Scan for the cell matching the given text and deliver its [x, y] coordinate at center. 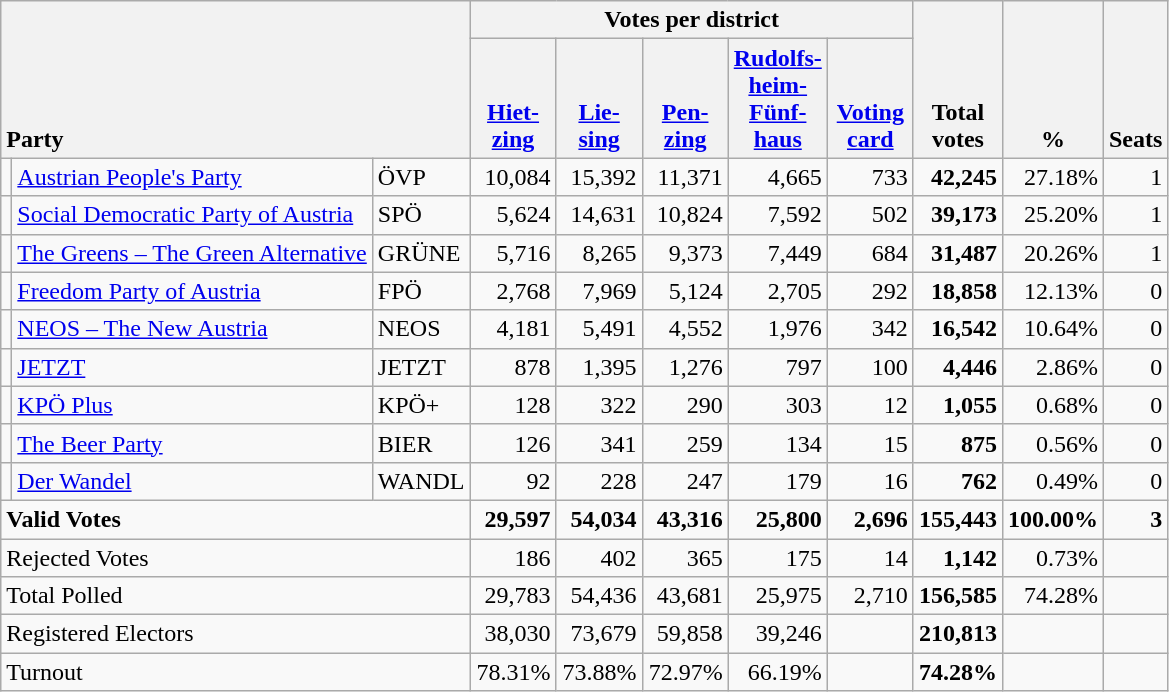
179 [778, 481]
FPÖ [421, 291]
210,813 [958, 634]
GRÜNE [421, 253]
Lie-sing [599, 98]
2,710 [870, 596]
73.88% [599, 672]
29,597 [513, 519]
134 [778, 443]
402 [599, 557]
KPÖ+ [421, 405]
Votes per district [692, 20]
8,265 [599, 253]
5,624 [513, 215]
39,246 [778, 634]
0.68% [1052, 405]
733 [870, 177]
92 [513, 481]
73,679 [599, 634]
Pen-zing [685, 98]
290 [685, 405]
Seats [1135, 80]
322 [599, 405]
NEOS [421, 329]
42,245 [958, 177]
WANDL [421, 481]
14,631 [599, 215]
186 [513, 557]
BIER [421, 443]
14 [870, 557]
126 [513, 443]
2,705 [778, 291]
66.19% [778, 672]
762 [958, 481]
18,858 [958, 291]
0.49% [1052, 481]
27.18% [1052, 177]
ÖVP [421, 177]
KPÖ Plus [192, 405]
247 [685, 481]
2,696 [870, 519]
7,592 [778, 215]
5,491 [599, 329]
Totalvotes [958, 80]
1,395 [599, 367]
Total Polled [236, 596]
The Greens – The Green Alternative [192, 253]
341 [599, 443]
25,975 [778, 596]
100.00% [1052, 519]
7,449 [778, 253]
72.97% [685, 672]
100 [870, 367]
43,316 [685, 519]
59,858 [685, 634]
175 [778, 557]
4,665 [778, 177]
878 [513, 367]
684 [870, 253]
342 [870, 329]
Social Democratic Party of Austria [192, 215]
1,276 [685, 367]
Party [236, 80]
4,181 [513, 329]
15 [870, 443]
12.13% [1052, 291]
NEOS – The New Austria [192, 329]
292 [870, 291]
12 [870, 405]
Valid Votes [236, 519]
Votingcard [870, 98]
39,173 [958, 215]
365 [685, 557]
10.64% [1052, 329]
5,716 [513, 253]
1,055 [958, 405]
16 [870, 481]
15,392 [599, 177]
1,976 [778, 329]
10,824 [685, 215]
875 [958, 443]
228 [599, 481]
20.26% [1052, 253]
Der Wandel [192, 481]
Hiet-zing [513, 98]
259 [685, 443]
502 [870, 215]
54,436 [599, 596]
Turnout [236, 672]
Rudolfs-heim-Fünf-haus [778, 98]
155,443 [958, 519]
3 [1135, 519]
2,768 [513, 291]
9,373 [685, 253]
303 [778, 405]
Rejected Votes [236, 557]
1,142 [958, 557]
156,585 [958, 596]
54,034 [599, 519]
% [1052, 80]
The Beer Party [192, 443]
797 [778, 367]
38,030 [513, 634]
Registered Electors [236, 634]
43,681 [685, 596]
4,446 [958, 367]
128 [513, 405]
29,783 [513, 596]
SPÖ [421, 215]
7,969 [599, 291]
25.20% [1052, 215]
11,371 [685, 177]
2.86% [1052, 367]
25,800 [778, 519]
78.31% [513, 672]
16,542 [958, 329]
0.73% [1052, 557]
31,487 [958, 253]
5,124 [685, 291]
10,084 [513, 177]
0.56% [1052, 443]
4,552 [685, 329]
Austrian People's Party [192, 177]
Freedom Party of Austria [192, 291]
